For the text-containing cell, return its midpoint in [x, y] coordinate format. 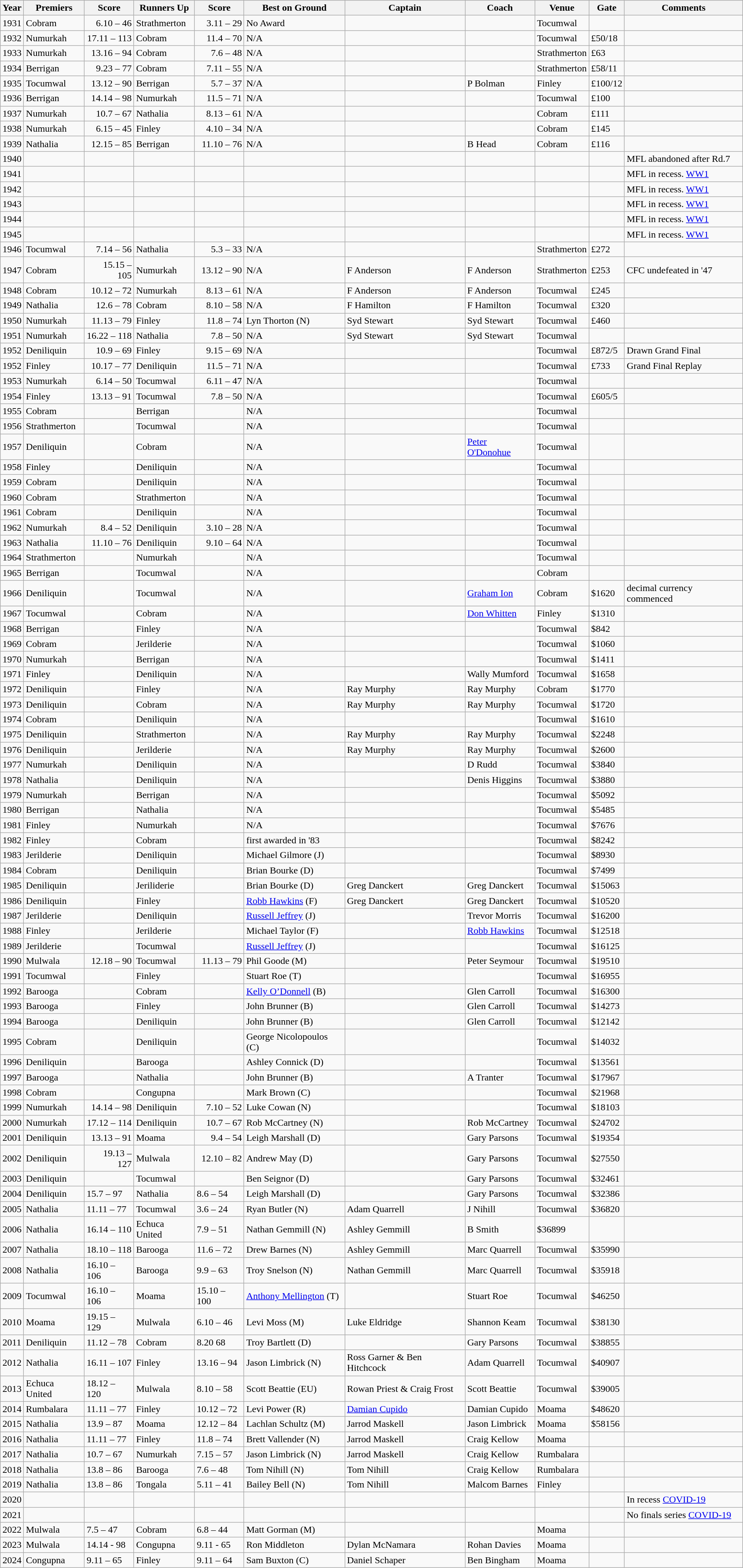
1961 [12, 512]
Premiers [54, 8]
£145 [607, 129]
Denis Higgins [500, 780]
1945 [12, 234]
Scott Beattie (EU) [295, 1388]
Luke Cowan (N) [295, 1107]
1982 [12, 840]
Rohan Davies [500, 1545]
decimal currency commenced [683, 593]
Grand Final Replay [683, 366]
$38855 [607, 1342]
1978 [12, 780]
1960 [12, 497]
2001 [12, 1138]
Year [12, 8]
1973 [12, 704]
Graham Ion [500, 593]
1935 [12, 83]
Bailey Bell (N) [295, 1484]
£100/12 [607, 83]
3.6 – 24 [219, 1209]
$8930 [607, 855]
13.9 – 87 [110, 1424]
Trevor Morris [500, 915]
7.14 – 56 [110, 249]
$14273 [607, 1006]
2011 [12, 1342]
1975 [12, 735]
11.12 – 78 [110, 1342]
$3840 [607, 765]
1954 [12, 396]
16.14 – 110 [110, 1230]
1976 [12, 750]
$1658 [607, 674]
Andrew May (D) [295, 1158]
Daniel Schaper [405, 1560]
CFC undefeated in '47 [683, 270]
Ross Garner & Ben Hitchcock [405, 1363]
Kelly O’Donnell (B) [295, 991]
Gate [607, 8]
$21968 [607, 1092]
1997 [12, 1077]
1985 [12, 885]
5.7 – 37 [219, 83]
Malcom Barnes [500, 1484]
2013 [12, 1388]
1949 [12, 305]
Dylan McNamara [405, 1545]
12.10 – 82 [219, 1158]
1983 [12, 855]
Rob McCartney (N) [295, 1123]
$36899 [562, 1230]
1955 [12, 411]
Nathan Gemmill (N) [295, 1230]
1994 [12, 1021]
1944 [12, 219]
£63 [607, 53]
£605/5 [607, 396]
9.4 – 54 [219, 1138]
7.5 – 47 [110, 1530]
Levi Moss (M) [295, 1322]
Peter Seymour [500, 961]
1971 [12, 674]
£58/11 [607, 68]
Rowan Priest & Craig Frost [405, 1388]
$24702 [607, 1123]
1958 [12, 467]
Comments [683, 8]
2019 [12, 1484]
9.11 – 64 [219, 1560]
9.15 – 69 [219, 351]
1970 [12, 659]
Coach [500, 8]
5.3 – 33 [219, 249]
$32386 [607, 1194]
18.12 – 120 [110, 1388]
3.10 – 28 [219, 528]
$7676 [607, 825]
$16200 [607, 915]
Lachlan Schultz (M) [295, 1424]
£116 [607, 144]
2012 [12, 1363]
£733 [607, 366]
$27550 [607, 1158]
12.15 – 85 [110, 144]
£872/5 [607, 351]
8.20 68 [219, 1342]
1979 [12, 795]
$1620 [607, 593]
Jeriliderie [164, 885]
Don Whitten [500, 614]
$35990 [607, 1250]
1953 [12, 381]
Shannon Keam [500, 1322]
Venue [562, 8]
1934 [12, 68]
$19354 [607, 1138]
2021 [12, 1515]
1966 [12, 593]
1943 [12, 204]
Nathan Gemmill [405, 1270]
1956 [12, 426]
8.6 – 54 [219, 1194]
1957 [12, 447]
$36820 [607, 1209]
Peter O'Donohue [500, 447]
$35918 [607, 1270]
$1770 [607, 689]
$58156 [607, 1424]
£272 [607, 249]
Troy Snelson (N) [295, 1270]
$1310 [607, 614]
6.11 – 47 [219, 381]
9.11 – 65 [110, 1560]
$1720 [607, 704]
$2248 [607, 735]
6.14 – 50 [110, 381]
10.9 – 69 [110, 351]
2004 [12, 1194]
19.13 – 127 [110, 1158]
3.11 – 29 [219, 23]
$1411 [607, 659]
9.23 – 77 [110, 68]
2005 [12, 1209]
$5485 [607, 810]
Wally Mumford [500, 674]
Tongala [164, 1484]
17.11 – 113 [110, 38]
1993 [12, 1006]
16.11 – 107 [110, 1363]
A Tranter [500, 1077]
1992 [12, 991]
1938 [12, 129]
7.9 – 51 [219, 1230]
George Nicolopoulos (C) [295, 1042]
1941 [12, 174]
Robb Hawkins (F) [295, 900]
$15063 [607, 885]
first awarded in '83 [295, 840]
£320 [607, 305]
$18103 [607, 1107]
Levi Power (R) [295, 1409]
14.14 - 98 [110, 1545]
1969 [12, 644]
$32461 [607, 1178]
J Nihill [500, 1209]
1940 [12, 159]
1986 [12, 900]
$12142 [607, 1021]
£245 [607, 290]
12.12 – 84 [219, 1424]
18.10 – 118 [110, 1250]
P Bolman [500, 83]
No finals series COVID-19 [683, 1515]
Tom Nihill (N) [295, 1469]
2010 [12, 1322]
2024 [12, 1560]
1998 [12, 1092]
$12518 [607, 931]
Troy Bartlett (D) [295, 1342]
Phil Goode (M) [295, 961]
$7499 [607, 870]
8.4 – 52 [110, 528]
Ron Middleton [295, 1545]
1981 [12, 825]
$38130 [607, 1322]
2006 [12, 1230]
Ryan Butler (N) [295, 1209]
$1610 [607, 720]
1990 [12, 961]
7.10 – 52 [219, 1107]
1988 [12, 931]
Anthony Mellington (T) [295, 1296]
Jason Limbrick [500, 1424]
7.11 – 55 [219, 68]
11.4 – 70 [219, 38]
Ben Bingham [500, 1560]
$40907 [607, 1363]
Runners Up [164, 8]
2017 [12, 1454]
9.11 - 65 [219, 1545]
1963 [12, 543]
Rob McCartney [500, 1123]
$17967 [607, 1077]
Michael Gilmore (J) [295, 855]
2023 [12, 1545]
2002 [12, 1158]
15.15 – 105 [110, 270]
16.22 – 118 [110, 336]
Matt Gorman (M) [295, 1530]
2020 [12, 1499]
17.12 – 114 [110, 1123]
1951 [12, 336]
$1060 [607, 644]
1980 [12, 810]
Brett Vallender (N) [295, 1439]
£50/18 [607, 38]
1942 [12, 189]
$16125 [607, 946]
2018 [12, 1469]
4.10 – 34 [219, 129]
1964 [12, 558]
In recess COVID-19 [683, 1499]
Lyn Thorton (N) [295, 321]
1972 [12, 689]
15.7 – 97 [110, 1194]
1937 [12, 113]
£460 [607, 321]
6.8 – 44 [219, 1530]
1989 [12, 946]
$48620 [607, 1409]
1950 [12, 321]
Best on Ground [295, 8]
1948 [12, 290]
10.17 – 77 [110, 366]
1939 [12, 144]
$5092 [607, 795]
12.6 – 78 [110, 305]
$8242 [607, 840]
Mark Brown (C) [295, 1092]
Ashley Connick (D) [295, 1062]
Scott Beattie [500, 1388]
1936 [12, 98]
19.15 – 129 [110, 1322]
1933 [12, 53]
MFL abandoned after Rd.7 [683, 159]
2003 [12, 1178]
$13561 [607, 1062]
1959 [12, 482]
5.11 – 41 [219, 1484]
Drew Barnes (N) [295, 1250]
6.15 – 45 [110, 129]
11.6 – 72 [219, 1250]
1968 [12, 629]
1977 [12, 765]
$2600 [607, 750]
D Rudd [500, 765]
1987 [12, 915]
$3880 [607, 780]
Michael Taylor (F) [295, 931]
9.9 – 63 [219, 1270]
1946 [12, 249]
B Smith [500, 1230]
£100 [607, 98]
7.15 – 57 [219, 1454]
9.10 – 64 [219, 543]
Sam Buxton (C) [295, 1560]
2007 [12, 1250]
£253 [607, 270]
$16300 [607, 991]
1974 [12, 720]
2022 [12, 1530]
2000 [12, 1123]
2008 [12, 1270]
$10520 [607, 900]
$16955 [607, 976]
1991 [12, 976]
Ben Seignor (D) [295, 1178]
No Award [295, 23]
12.18 – 90 [110, 961]
Captain [405, 8]
B Head [500, 144]
1947 [12, 270]
£111 [607, 113]
1931 [12, 23]
1962 [12, 528]
Robb Hawkins [500, 931]
Luke Eldridge [405, 1322]
2015 [12, 1424]
2014 [12, 1409]
1965 [12, 573]
1999 [12, 1107]
Stuart Roe [500, 1296]
1996 [12, 1062]
Drawn Grand Final [683, 351]
1984 [12, 870]
1967 [12, 614]
$46250 [607, 1296]
1995 [12, 1042]
$19510 [607, 961]
$14032 [607, 1042]
15.10 – 100 [219, 1296]
1932 [12, 38]
2016 [12, 1439]
$39005 [607, 1388]
Stuart Roe (T) [295, 976]
$842 [607, 629]
2009 [12, 1296]
